Provide the (X, Y) coordinate of the cell's center where the given text is located.  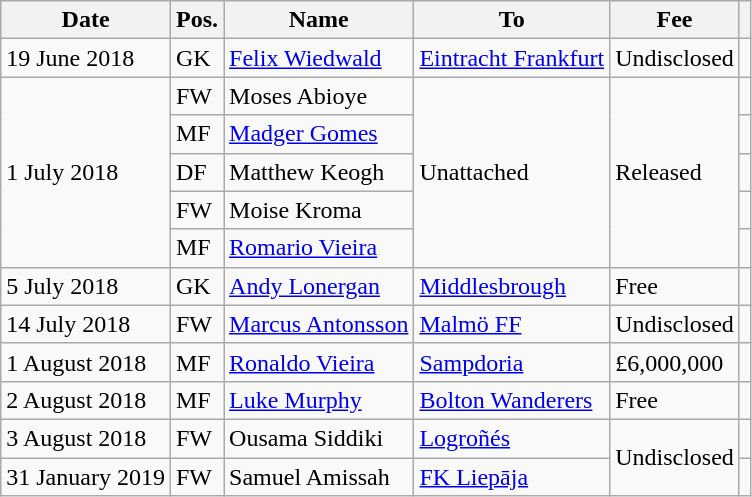
Middlesbrough (512, 286)
Bolton Wanderers (512, 400)
3 August 2018 (86, 438)
Felix Wiedwald (319, 58)
Matthew Keogh (319, 172)
Samuel Amissah (319, 477)
19 June 2018 (86, 58)
Moses Abioye (319, 96)
Romario Vieira (319, 248)
Ronaldo Vieira (319, 362)
14 July 2018 (86, 324)
£6,000,000 (675, 362)
2 August 2018 (86, 400)
Eintracht Frankfurt (512, 58)
Logroñés (512, 438)
1 July 2018 (86, 172)
FK Liepāja (512, 477)
DF (196, 172)
Unattached (512, 172)
Ousama Siddiki (319, 438)
Marcus Antonsson (319, 324)
Name (319, 20)
Date (86, 20)
Luke Murphy (319, 400)
Andy Lonergan (319, 286)
Sampdoria (512, 362)
Fee (675, 20)
Madger Gomes (319, 134)
Moise Kroma (319, 210)
Malmö FF (512, 324)
To (512, 20)
31 January 2019 (86, 477)
1 August 2018 (86, 362)
Released (675, 172)
5 July 2018 (86, 286)
Pos. (196, 20)
